Locate the cell with the specified text and output its [X, Y] center coordinate. 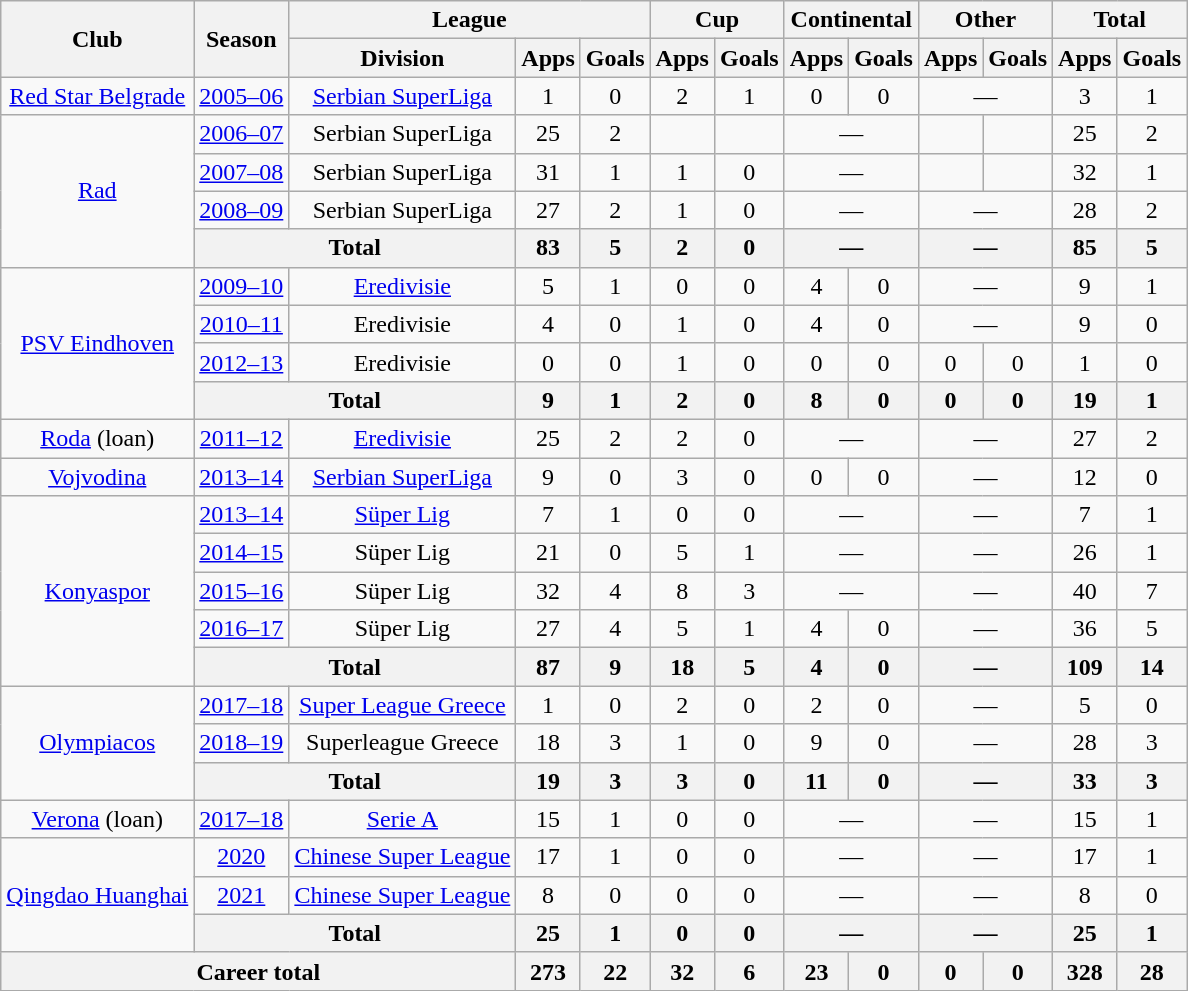
22 [615, 971]
40 [1085, 591]
Other [985, 20]
109 [1085, 667]
87 [548, 667]
2007–08 [242, 172]
Qingdao Huanghai [98, 895]
2018–19 [242, 743]
23 [816, 971]
Division [402, 58]
Verona (loan) [98, 819]
21 [548, 553]
2021 [242, 895]
2012–13 [242, 362]
Cup [717, 20]
2006–07 [242, 134]
273 [548, 971]
11 [816, 781]
36 [1085, 629]
League [470, 20]
Konyaspor [98, 591]
2005–06 [242, 96]
Serie A [402, 819]
31 [548, 172]
2020 [242, 857]
Career total [258, 971]
2014–15 [242, 553]
Vojvodina [98, 477]
6 [749, 971]
85 [1085, 248]
33 [1085, 781]
14 [1152, 667]
Club [98, 39]
2010–11 [242, 324]
12 [1085, 477]
83 [548, 248]
2016–17 [242, 629]
Super League Greece [402, 705]
26 [1085, 553]
Rad [98, 191]
Continental [851, 20]
Superleague Greece [402, 743]
PSV Eindhoven [98, 343]
Roda (loan) [98, 438]
Season [242, 39]
2009–10 [242, 286]
Red Star Belgrade [98, 96]
Olympiacos [98, 743]
2015–16 [242, 591]
2011–12 [242, 438]
2008–09 [242, 210]
328 [1085, 971]
